Locate the cell with the specified text and output its [x, y] center coordinate. 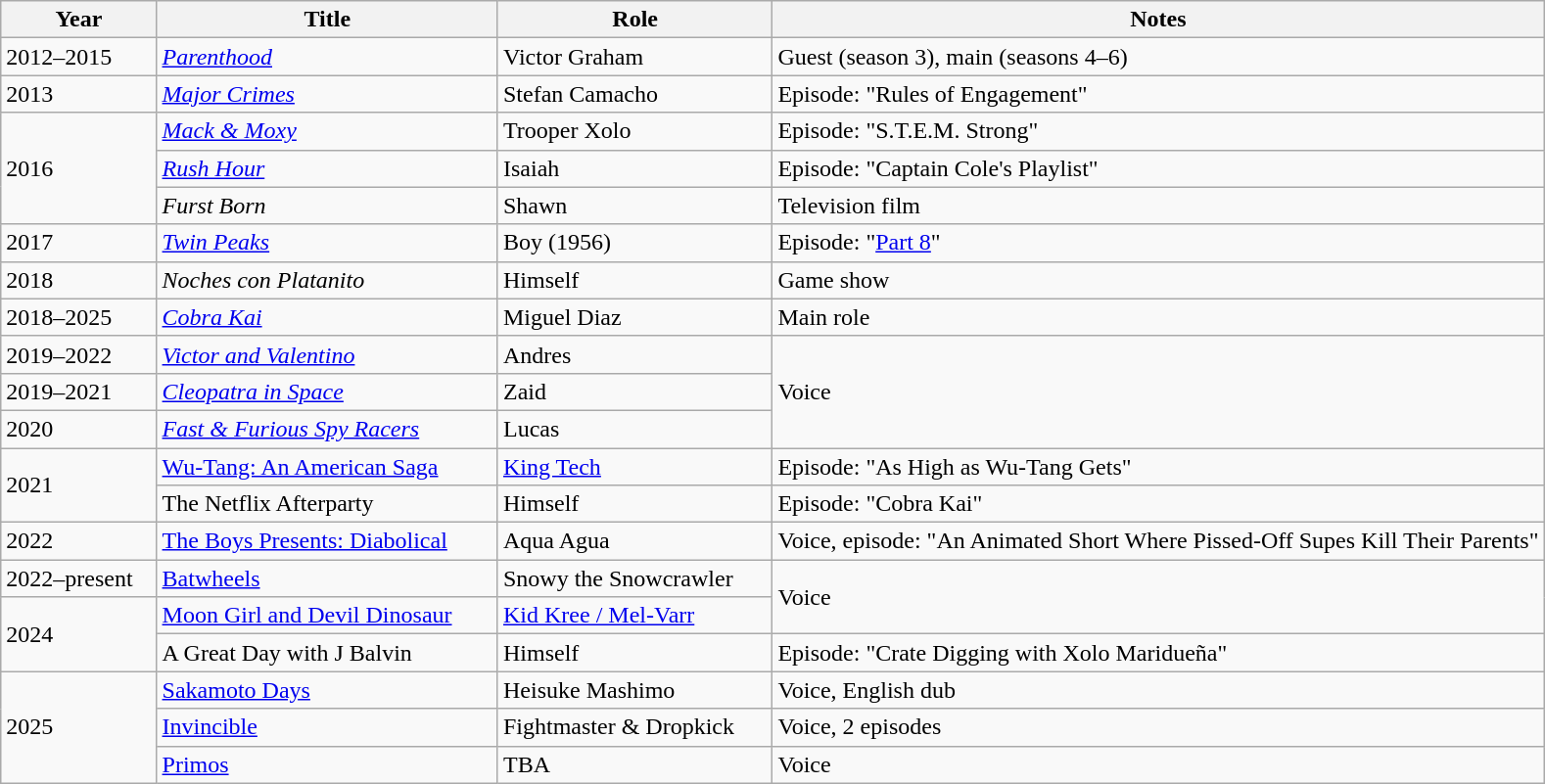
Twin Peaks [327, 243]
2022 [78, 541]
Episode: "As High as Wu-Tang Gets" [1158, 467]
Lucas [634, 429]
Aqua Agua [634, 541]
Zaid [634, 392]
Title [327, 20]
Snowy the Snowcrawler [634, 578]
Kid Kree / Mel-Varr [634, 616]
The Netflix Afterparty [327, 504]
2019–2021 [78, 392]
Guest (season 3), main (seasons 4–6) [1158, 57]
Invincible [327, 727]
Primos [327, 764]
Trooper Xolo [634, 131]
2024 [78, 634]
Parenthood [327, 57]
Rush Hour [327, 168]
Isaiah [634, 168]
2012–2015 [78, 57]
Cobra Kai [327, 317]
2019–2022 [78, 354]
Victor and Valentino [327, 354]
Shawn [634, 206]
Voice, 2 episodes [1158, 727]
Miguel Diaz [634, 317]
Voice, episode: "An Animated Short Where Pissed-Off Supes Kill Their Parents" [1158, 541]
Fast & Furious Spy Racers [327, 429]
Episode: "S.T.E.M. Strong" [1158, 131]
Episode: "Rules of Engagement" [1158, 94]
2017 [78, 243]
TBA [634, 764]
Boy (1956) [634, 243]
Sakamoto Days [327, 690]
King Tech [634, 467]
Stefan Camacho [634, 94]
Fightmaster & Dropkick [634, 727]
The Boys Presents: Diabolical [327, 541]
Furst Born [327, 206]
A Great Day with J Balvin [327, 653]
Voice, English dub [1158, 690]
2025 [78, 727]
Andres [634, 354]
2018 [78, 280]
Notes [1158, 20]
2021 [78, 485]
Major Crimes [327, 94]
Episode: "Crate Digging with Xolo Maridueña" [1158, 653]
2018–2025 [78, 317]
Year [78, 20]
2022–present [78, 578]
Role [634, 20]
Mack & Moxy [327, 131]
Moon Girl and Devil Dinosaur [327, 616]
Episode: "Part 8" [1158, 243]
Victor Graham [634, 57]
Batwheels [327, 578]
Wu-Tang: An American Saga [327, 467]
Noches con Platanito [327, 280]
2016 [78, 168]
Heisuke Mashimo [634, 690]
Episode: "Cobra Kai" [1158, 504]
Episode: "Captain Cole's Playlist" [1158, 168]
Cleopatra in Space [327, 392]
Television film [1158, 206]
Main role [1158, 317]
2020 [78, 429]
Game show [1158, 280]
2013 [78, 94]
